Capture the cell that displays the provided text and extract its [X, Y] central coordinate. 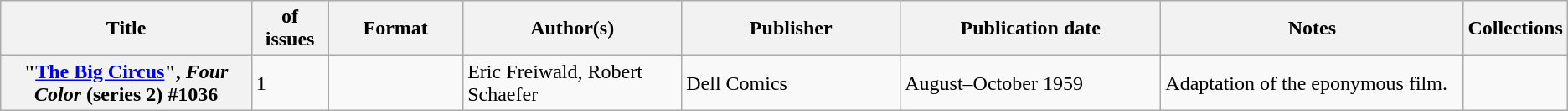
Title [126, 29]
Adaptation of the eponymous film. [1312, 82]
Collections [1515, 29]
Eric Freiwald, Robert Schaefer [573, 82]
Notes [1312, 29]
of issues [290, 29]
Publisher [791, 29]
Format [395, 29]
Author(s) [573, 29]
"The Big Circus", Four Color (series 2) #1036 [126, 82]
Publication date [1030, 29]
1 [290, 82]
August–October 1959 [1030, 82]
Dell Comics [791, 82]
